Return the [x, y] coordinate for the center point of the cell that contains the specified text.  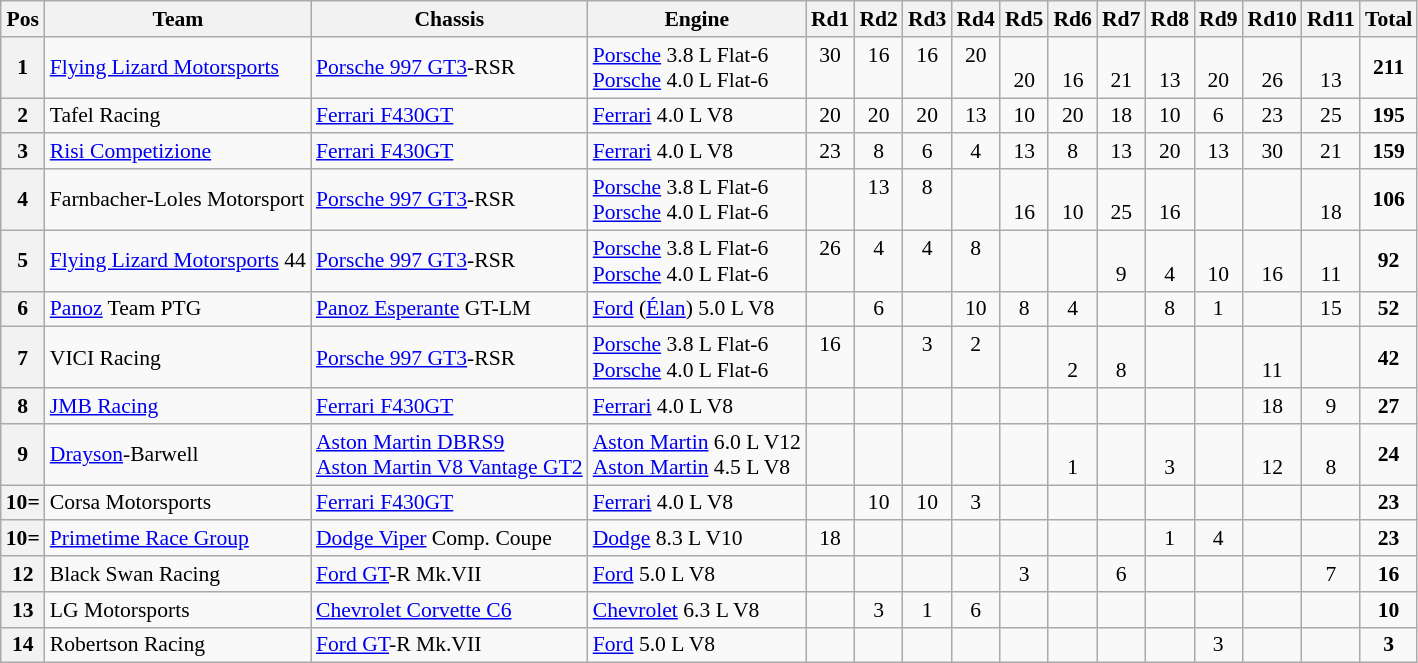
211 [1388, 68]
Rd11 [1331, 19]
LG Motorsports [178, 610]
106 [1388, 200]
Rd1 [830, 19]
Rd3 [928, 19]
24 [1388, 454]
52 [1388, 309]
Rd6 [1072, 19]
Corsa Motorsports [178, 503]
Rd10 [1272, 19]
Aston Martin DBRS9Aston Martin V8 Vantage GT2 [450, 454]
159 [1388, 152]
Pos [23, 19]
Rd7 [1122, 19]
Rd8 [1170, 19]
195 [1388, 116]
Total [1388, 19]
Risi Competizione [178, 152]
Panoz Esperante GT-LM [450, 309]
Robertson Racing [178, 645]
14 [23, 645]
Team [178, 19]
JMB Racing [178, 406]
Chevrolet Corvette C6 [450, 610]
15 [1331, 309]
Rd5 [1024, 19]
Rd4 [976, 19]
Rd9 [1218, 19]
92 [1388, 260]
Chevrolet 6.3 L V8 [697, 610]
Chassis [450, 19]
5 [23, 260]
Rd2 [878, 19]
Panoz Team PTG [178, 309]
Aston Martin 6.0 L V12Aston Martin 4.5 L V8 [697, 454]
42 [1388, 358]
Ford (Élan) 5.0 L V8 [697, 309]
Black Swan Racing [178, 574]
Tafel Racing [178, 116]
Farnbacher-Loles Motorsport [178, 200]
Engine [697, 19]
Dodge 8.3 L V10 [697, 539]
Flying Lizard Motorsports [178, 68]
27 [1388, 406]
Flying Lizard Motorsports 44 [178, 260]
VICI Racing [178, 358]
Dodge Viper Comp. Coupe [450, 539]
Primetime Race Group [178, 539]
Drayson-Barwell [178, 454]
